Search for the cell housing the specified text and yield its [x, y] center coordinate. 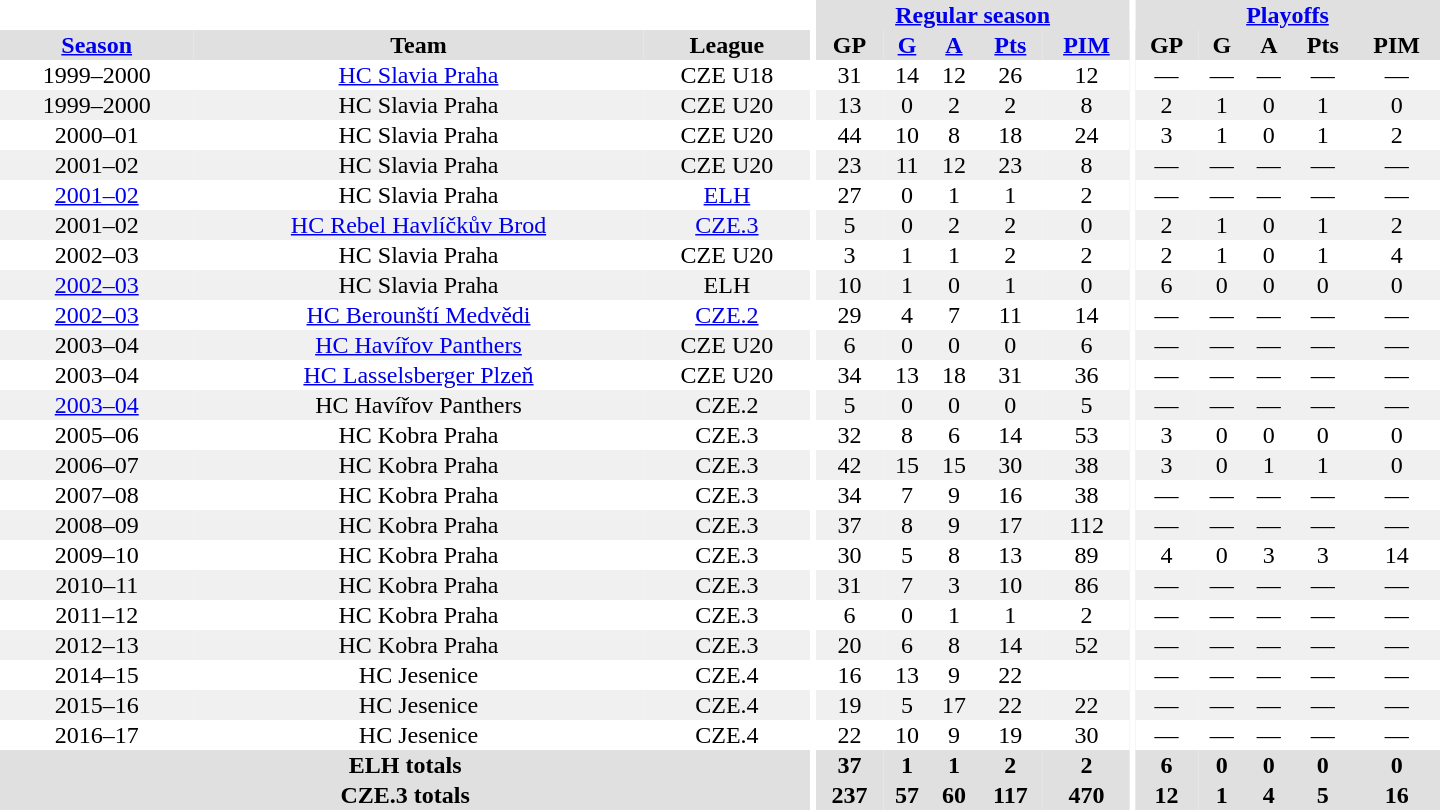
57 [906, 795]
24 [1086, 135]
52 [1086, 645]
2008–09 [96, 525]
CZE U18 [728, 75]
44 [850, 135]
20 [850, 645]
CZE.3 totals [405, 795]
32 [850, 435]
2016–17 [96, 735]
89 [1086, 555]
2006–07 [96, 465]
Team [418, 45]
2015–16 [96, 705]
36 [1086, 375]
2010–11 [96, 585]
117 [1011, 795]
2012–13 [96, 645]
HC Rebel Havlíčkův Brod [418, 225]
2014–15 [96, 675]
53 [1086, 435]
ELH totals [405, 765]
2007–08 [96, 495]
Regular season [973, 15]
2000–01 [96, 135]
26 [1011, 75]
League [728, 45]
42 [850, 465]
27 [850, 195]
470 [1086, 795]
2011–12 [96, 615]
60 [954, 795]
112 [1086, 525]
HC Berounští Medvědi [418, 315]
237 [850, 795]
2005–06 [96, 435]
Season [96, 45]
HC Lasselsberger Plzeň [418, 375]
2009–10 [96, 555]
86 [1086, 585]
Playoffs [1288, 15]
29 [850, 315]
